Return [X, Y] of the center of cell containing provided text 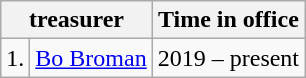
1. [16, 58]
Time in office [228, 20]
treasurer [76, 20]
Bo Broman [91, 58]
2019 – present [228, 58]
